Identify which cell holds the provided text, then report its [x, y] central coordinate. 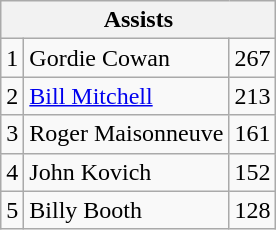
3 [12, 134]
1 [12, 58]
2 [12, 96]
Bill Mitchell [126, 96]
John Kovich [126, 172]
161 [252, 134]
152 [252, 172]
Gordie Cowan [126, 58]
267 [252, 58]
5 [12, 210]
128 [252, 210]
213 [252, 96]
Billy Booth [126, 210]
Roger Maisonneuve [126, 134]
Assists [138, 20]
4 [12, 172]
